Extract the (x, y) coordinate from the center of the cell holding the provided text.  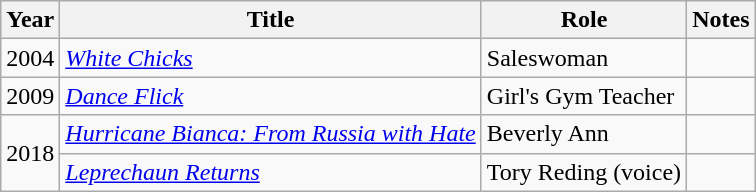
Notes (721, 20)
White Chicks (270, 58)
Beverly Ann (584, 134)
Title (270, 20)
Hurricane Bianca: From Russia with Hate (270, 134)
Tory Reding (voice) (584, 172)
Dance Flick (270, 96)
2004 (30, 58)
Role (584, 20)
Year (30, 20)
2009 (30, 96)
Girl's Gym Teacher (584, 96)
2018 (30, 153)
Saleswoman (584, 58)
Leprechaun Returns (270, 172)
